Detect which cell encompasses the target text, then output its [X, Y] center coordinate. 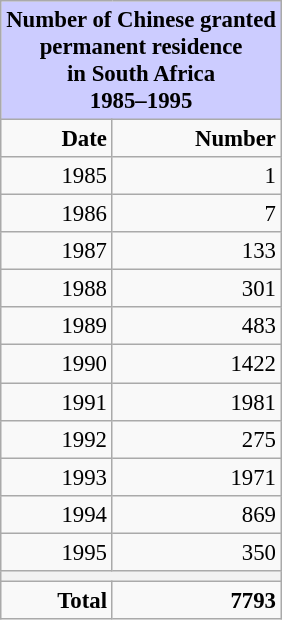
1981 [196, 401]
1971 [196, 477]
350 [196, 552]
1422 [196, 364]
Number of Chinese granted permanent residence in South Africa 1985–1995 [141, 60]
Date [56, 138]
7793 [196, 600]
1989 [56, 326]
869 [196, 514]
133 [196, 251]
1987 [56, 251]
1994 [56, 514]
1990 [56, 364]
Total [56, 600]
1988 [56, 289]
Number [196, 138]
301 [196, 289]
275 [196, 439]
7 [196, 214]
1991 [56, 401]
1992 [56, 439]
1985 [56, 176]
1 [196, 176]
1995 [56, 552]
483 [196, 326]
1993 [56, 477]
1986 [56, 214]
